Identify which cell holds the provided text, then report its [X, Y] central coordinate. 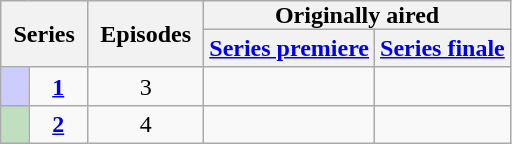
3 [146, 86]
Series premiere [290, 48]
Originally aired [357, 15]
1 [58, 86]
Series [44, 34]
4 [146, 124]
2 [58, 124]
Series finale [443, 48]
Episodes [146, 34]
